From the cell containing the given text, extract its center point as (X, Y) coordinate. 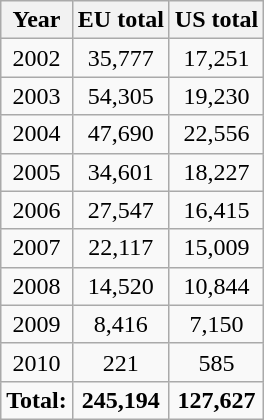
7,150 (216, 324)
2002 (37, 58)
22,117 (120, 248)
22,556 (216, 134)
127,627 (216, 400)
2004 (37, 134)
2006 (37, 210)
19,230 (216, 96)
585 (216, 362)
10,844 (216, 286)
221 (120, 362)
35,777 (120, 58)
2009 (37, 324)
Year (37, 20)
15,009 (216, 248)
47,690 (120, 134)
27,547 (120, 210)
17,251 (216, 58)
18,227 (216, 172)
Total: (37, 400)
2007 (37, 248)
245,194 (120, 400)
16,415 (216, 210)
54,305 (120, 96)
34,601 (120, 172)
2010 (37, 362)
EU total (120, 20)
2003 (37, 96)
2008 (37, 286)
14,520 (120, 286)
2005 (37, 172)
8,416 (120, 324)
US total (216, 20)
